Search for the cell housing the specified text and yield its [X, Y] center coordinate. 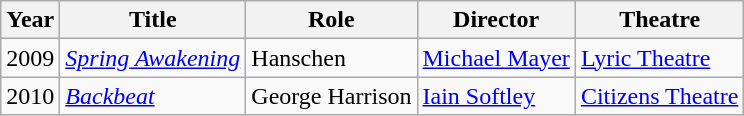
Director [496, 20]
Backbeat [153, 96]
Title [153, 20]
2010 [30, 96]
2009 [30, 58]
Michael Mayer [496, 58]
George Harrison [332, 96]
Theatre [660, 20]
Role [332, 20]
Iain Softley [496, 96]
Citizens Theatre [660, 96]
Hanschen [332, 58]
Lyric Theatre [660, 58]
Spring Awakening [153, 58]
Year [30, 20]
